Determine the (x, y) coordinate at the center of the cell enclosing the given text.  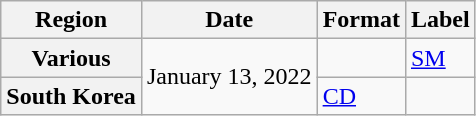
Date (229, 20)
Format (361, 20)
Various (72, 58)
Region (72, 20)
SM (440, 58)
January 13, 2022 (229, 77)
South Korea (72, 96)
CD (361, 96)
Label (440, 20)
